Determine the (X, Y) coordinate at the center of the cell enclosing the given text.  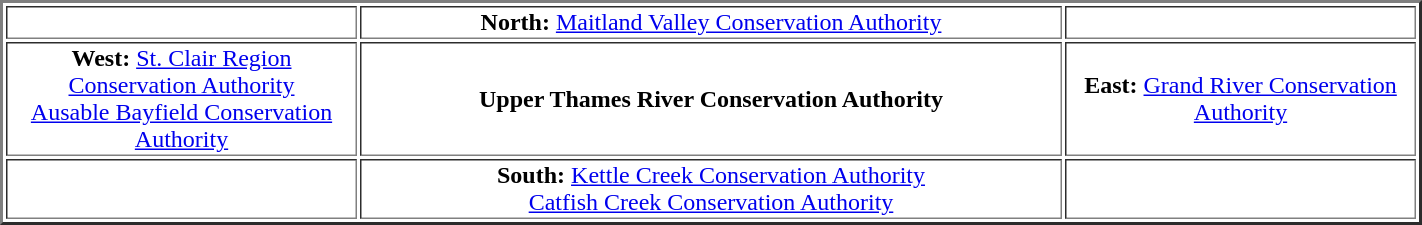
North: Maitland Valley Conservation Authority (711, 22)
Upper Thames River Conservation Authority (711, 99)
East: Grand River Conservation Authority (1240, 99)
West: St. Clair Region Conservation AuthorityAusable Bayfield Conservation Authority (182, 99)
South: Kettle Creek Conservation AuthorityCatfish Creek Conservation Authority (711, 189)
